Return [x, y] of the center of cell containing provided text 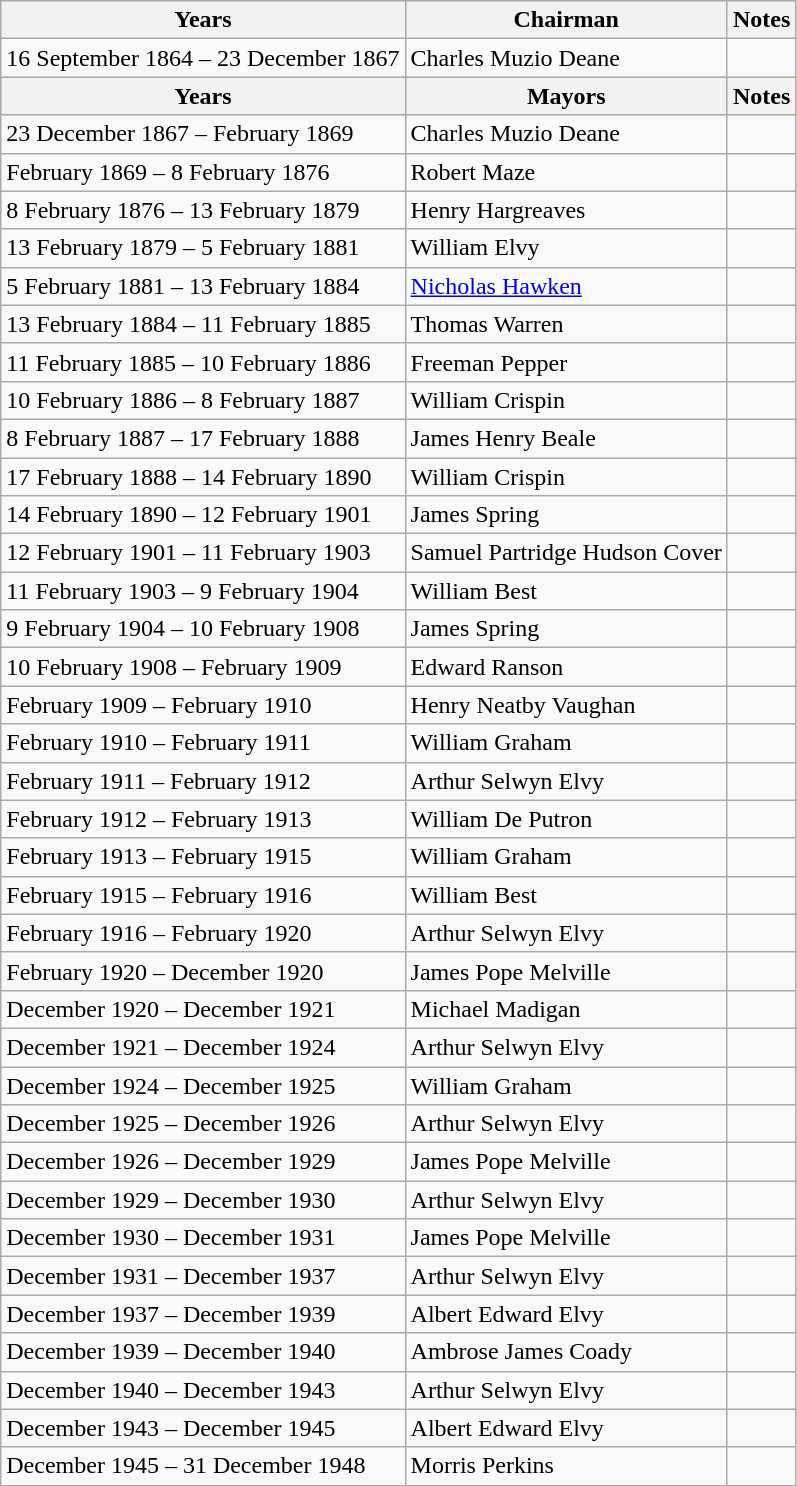
Freeman Pepper [566, 362]
8 February 1887 – 17 February 1888 [203, 438]
February 1920 – December 1920 [203, 971]
December 1926 – December 1929 [203, 1162]
December 1940 – December 1943 [203, 1390]
12 February 1901 – 11 February 1903 [203, 553]
Chairman [566, 20]
William Elvy [566, 248]
February 1912 – February 1913 [203, 819]
February 1869 – 8 February 1876 [203, 172]
10 February 1908 – February 1909 [203, 667]
December 1943 – December 1945 [203, 1428]
February 1915 – February 1916 [203, 895]
December 1925 – December 1926 [203, 1124]
Nicholas Hawken [566, 286]
February 1916 – February 1920 [203, 933]
December 1930 – December 1931 [203, 1238]
February 1910 – February 1911 [203, 743]
11 February 1885 – 10 February 1886 [203, 362]
Thomas Warren [566, 324]
Edward Ranson [566, 667]
James Henry Beale [566, 438]
Samuel Partridge Hudson Cover [566, 553]
Robert Maze [566, 172]
9 February 1904 – 10 February 1908 [203, 629]
16 September 1864 – 23 December 1867 [203, 58]
10 February 1886 – 8 February 1887 [203, 400]
December 1937 – December 1939 [203, 1314]
December 1939 – December 1940 [203, 1352]
17 February 1888 – 14 February 1890 [203, 477]
February 1913 – February 1915 [203, 857]
Ambrose James Coady [566, 1352]
13 February 1884 – 11 February 1885 [203, 324]
23 December 1867 – February 1869 [203, 134]
Henry Hargreaves [566, 210]
December 1920 – December 1921 [203, 1009]
William De Putron [566, 819]
Mayors [566, 96]
February 1909 – February 1910 [203, 705]
December 1929 – December 1930 [203, 1200]
8 February 1876 – 13 February 1879 [203, 210]
December 1921 – December 1924 [203, 1047]
December 1931 – December 1937 [203, 1276]
February 1911 – February 1912 [203, 781]
December 1945 – 31 December 1948 [203, 1466]
11 February 1903 – 9 February 1904 [203, 591]
Henry Neatby Vaughan [566, 705]
Michael Madigan [566, 1009]
December 1924 – December 1925 [203, 1085]
13 February 1879 – 5 February 1881 [203, 248]
5 February 1881 – 13 February 1884 [203, 286]
14 February 1890 – 12 February 1901 [203, 515]
Morris Perkins [566, 1466]
